Return the [x, y] coordinate for the center point of the cell that contains the specified text.  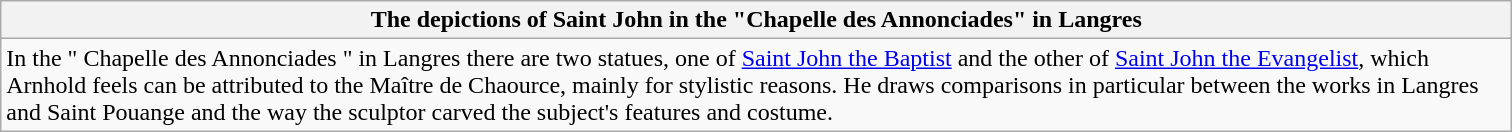
The depictions of Saint John in the "Chapelle des Annonciades" in Langres [756, 20]
